Locate the cell with the specified text and output its (x, y) center coordinate. 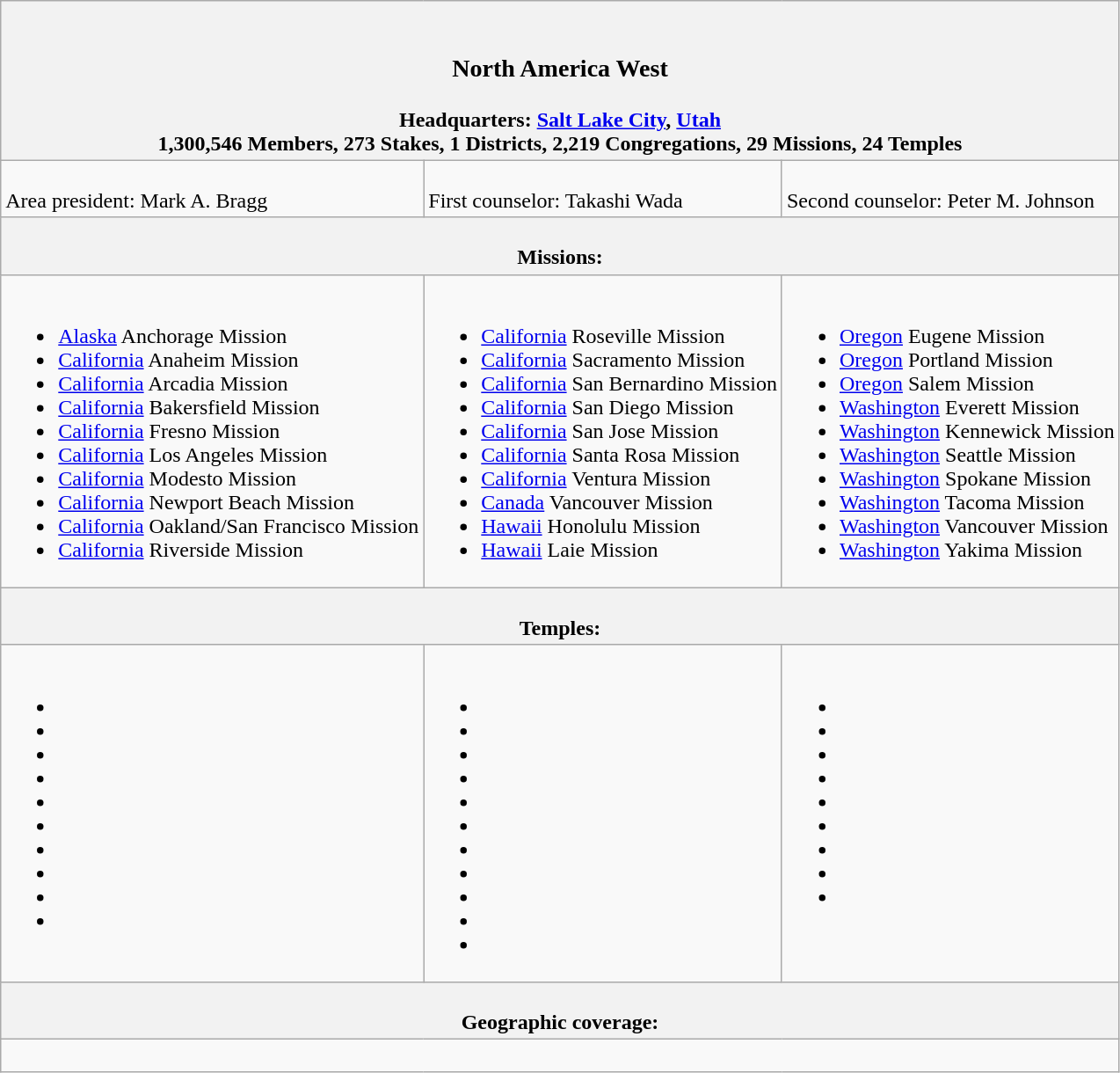
Geographic coverage: (560, 1010)
Temples: (560, 616)
Second counselor: Peter M. Johnson (950, 188)
Missions: (560, 246)
North America WestHeadquarters: Salt Lake City, Utah1,300,546 Members, 273 Stakes, 1 Districts, 2,219 Congregations, 29 Missions, 24 Temples (560, 81)
First counselor: Takashi Wada (603, 188)
Area president: Mark A. Bragg (213, 188)
